Search for the cell housing the specified text and yield its (x, y) center coordinate. 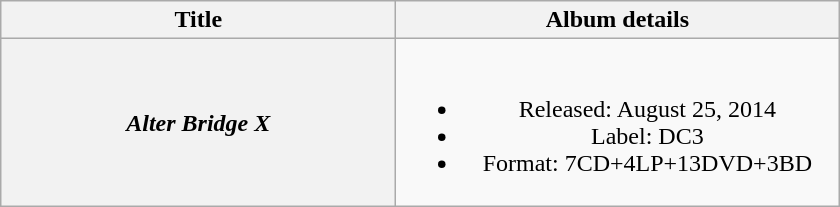
Album details (618, 20)
Released: August 25, 2014Label: DC3Format: 7CD+4LP+13DVD+3BD (618, 122)
Alter Bridge X (198, 122)
Title (198, 20)
